For the text-containing cell, return its midpoint in [X, Y] coordinate format. 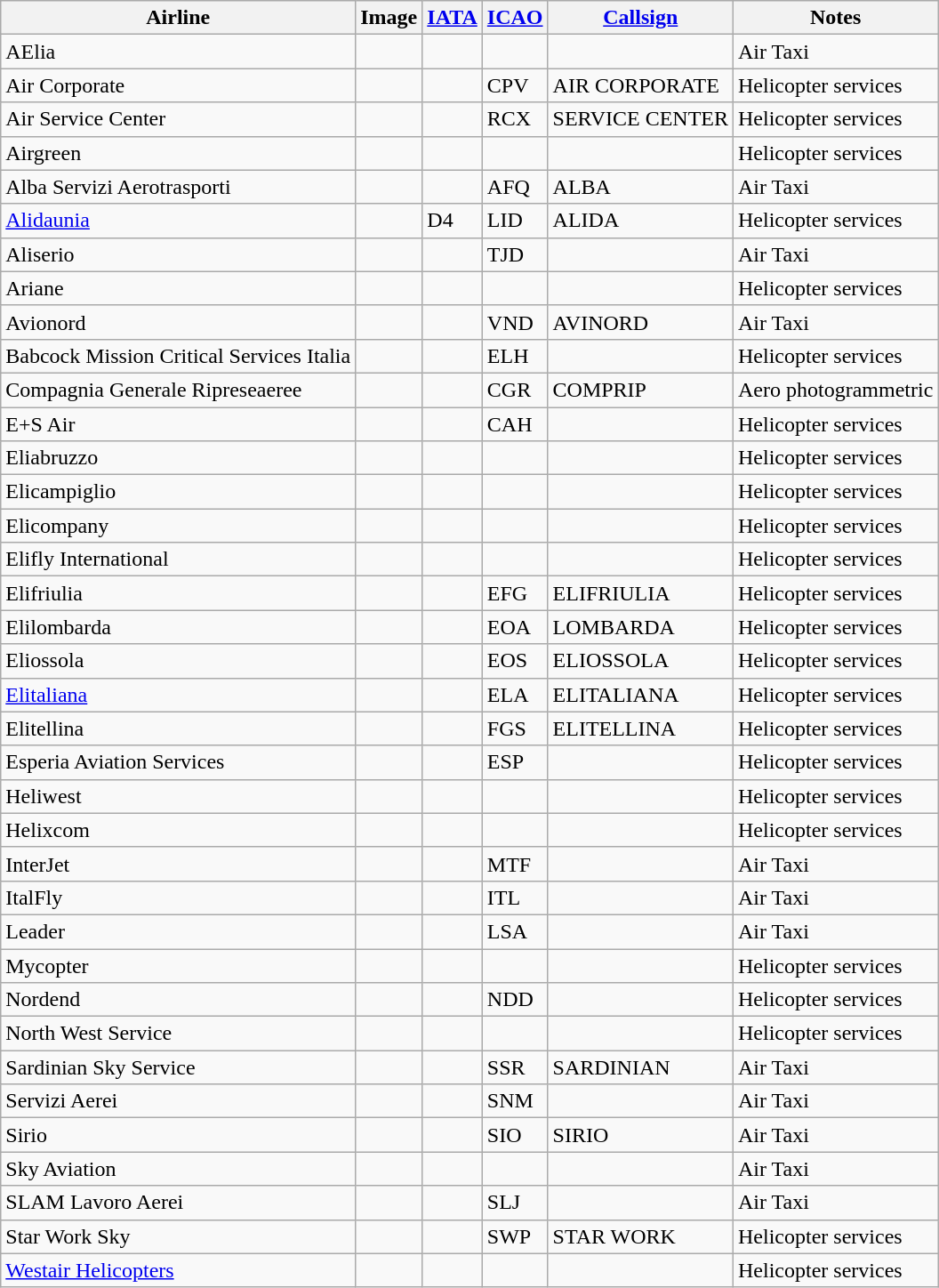
Alidaunia [178, 221]
Esperia Aviation Services [178, 762]
Elitaliana [178, 695]
AVINORD [640, 322]
CGR [515, 390]
Eliabruzzo [178, 458]
CAH [515, 424]
Elifriulia [178, 593]
SIRIO [640, 1135]
Aero photogrammetric [836, 390]
EOS [515, 661]
FGS [515, 729]
Elicampiglio [178, 492]
Elilombarda [178, 627]
ALIDA [640, 221]
Eliossola [178, 661]
EFG [515, 593]
ItalFly [178, 898]
SERVICE CENTER [640, 119]
ELIOSSOLA [640, 661]
VND [515, 322]
Westair Helicopters [178, 1270]
SIO [515, 1135]
Sardinian Sky Service [178, 1067]
TJD [515, 254]
Elifly International [178, 559]
Airline [178, 18]
ESP [515, 762]
E+S Air [178, 424]
Avionord [178, 322]
MTF [515, 864]
North West Service [178, 1034]
InterJet [178, 864]
D4 [453, 221]
SLAM Lavoro Aerei [178, 1203]
SLJ [515, 1203]
ELITALIANA [640, 695]
SWP [515, 1236]
Image [389, 18]
AElia [178, 52]
Heliwest [178, 796]
Alba Servizi Aerotrasporti [178, 187]
Helixcom [178, 830]
STAR WORK [640, 1236]
Air Service Center [178, 119]
LOMBARDA [640, 627]
Sirio [178, 1135]
Callsign [640, 18]
ALBA [640, 187]
Leader [178, 931]
Servizi Aerei [178, 1101]
AFQ [515, 187]
SARDINIAN [640, 1067]
LID [515, 221]
IATA [453, 18]
ELA [515, 695]
Mycopter [178, 965]
ELITELLINA [640, 729]
AIR CORPORATE [640, 85]
NDD [515, 1000]
ITL [515, 898]
Notes [836, 18]
ICAO [515, 18]
LSA [515, 931]
Sky Aviation [178, 1169]
Star Work Sky [178, 1236]
RCX [515, 119]
Compagnia Generale Ripreseaeree [178, 390]
CPV [515, 85]
Elicompany [178, 526]
Air Corporate [178, 85]
SNM [515, 1101]
Nordend [178, 1000]
Babcock Mission Critical Services Italia [178, 356]
ELH [515, 356]
Airgreen [178, 153]
Elitellina [178, 729]
Aliserio [178, 254]
ELIFRIULIA [640, 593]
COMPRIP [640, 390]
EOA [515, 627]
SSR [515, 1067]
Ariane [178, 288]
